Return (x, y) of the center of cell containing provided text 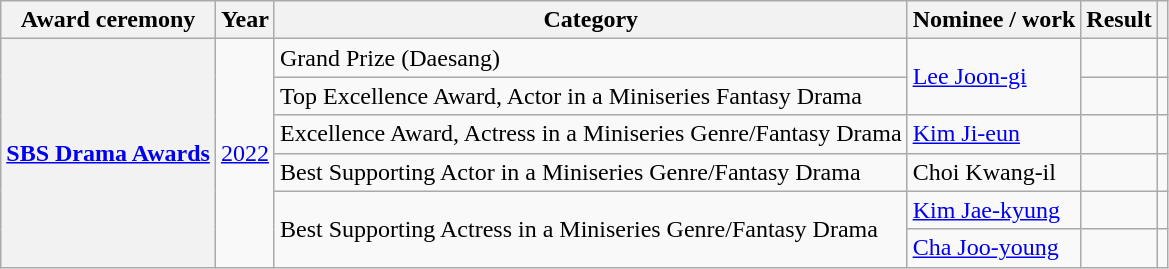
Nominee / work (994, 20)
Lee Joon-gi (994, 77)
Grand Prize (Daesang) (590, 58)
Kim Jae-kyung (994, 210)
Best Supporting Actor in a Miniseries Genre/Fantasy Drama (590, 172)
2022 (244, 153)
Award ceremony (108, 20)
Cha Joo-young (994, 248)
SBS Drama Awards (108, 153)
Choi Kwang-il (994, 172)
Best Supporting Actress in a Miniseries Genre/Fantasy Drama (590, 229)
Kim Ji-eun (994, 134)
Category (590, 20)
Result (1119, 20)
Top Excellence Award, Actor in a Miniseries Fantasy Drama (590, 96)
Excellence Award, Actress in a Miniseries Genre/Fantasy Drama (590, 134)
Year (244, 20)
